Scan for the cell matching the given text and deliver its [x, y] coordinate at center. 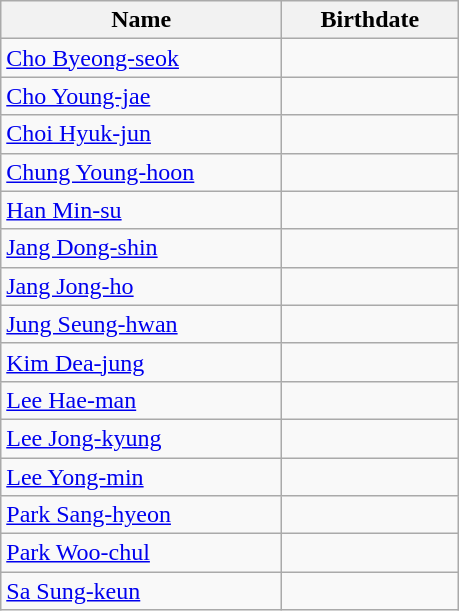
Park Woo-chul [142, 553]
Kim Dea-jung [142, 362]
Lee Hae-man [142, 400]
Jang Jong-ho [142, 286]
Cho Young-jae [142, 96]
Jang Dong-shin [142, 248]
Choi Hyuk-jun [142, 134]
Sa Sung-keun [142, 591]
Lee Jong-kyung [142, 438]
Park Sang-hyeon [142, 515]
Name [142, 20]
Chung Young-hoon [142, 172]
Birthdate [370, 20]
Lee Yong-min [142, 477]
Cho Byeong-seok [142, 58]
Han Min-su [142, 210]
Jung Seung-hwan [142, 324]
